Locate the cell with the specified text and output its [X, Y] center coordinate. 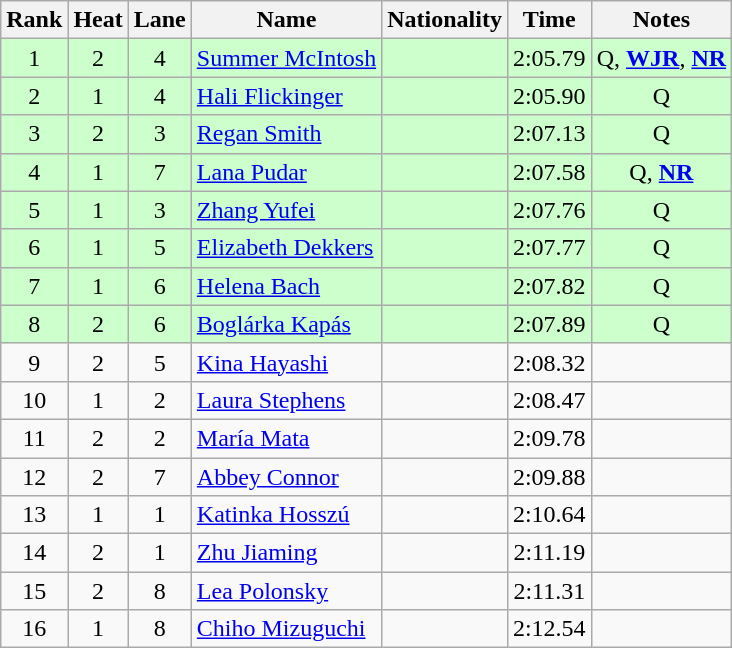
Summer McIntosh [286, 58]
12 [34, 477]
10 [34, 400]
Zhu Jiaming [286, 553]
Katinka Hosszú [286, 515]
Boglárka Kapás [286, 324]
Helena Bach [286, 286]
Hali Flickinger [286, 96]
2:07.76 [549, 210]
Regan Smith [286, 134]
Rank [34, 20]
2:07.58 [549, 172]
Q, WJR, NR [661, 58]
13 [34, 515]
Elizabeth Dekkers [286, 248]
Q, NR [661, 172]
Notes [661, 20]
2:09.88 [549, 477]
2:05.90 [549, 96]
Nationality [445, 20]
Kina Hayashi [286, 362]
2:11.19 [549, 553]
María Mata [286, 438]
2:08.47 [549, 400]
2:08.32 [549, 362]
Chiho Mizuguchi [286, 629]
Time [549, 20]
11 [34, 438]
2:07.13 [549, 134]
9 [34, 362]
2:07.89 [549, 324]
Name [286, 20]
Lane [160, 20]
2:07.77 [549, 248]
Laura Stephens [286, 400]
2:11.31 [549, 591]
Lea Polonsky [286, 591]
16 [34, 629]
14 [34, 553]
Zhang Yufei [286, 210]
2:09.78 [549, 438]
2:10.64 [549, 515]
2:05.79 [549, 58]
Lana Pudar [286, 172]
2:07.82 [549, 286]
15 [34, 591]
Heat [98, 20]
Abbey Connor [286, 477]
2:12.54 [549, 629]
